From the cell containing the given text, extract its center point as (x, y) coordinate. 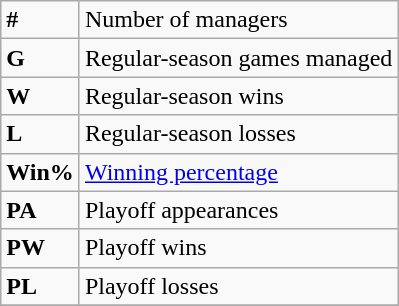
PW (40, 248)
# (40, 20)
Regular-season games managed (238, 58)
Playoff appearances (238, 210)
Playoff losses (238, 286)
L (40, 134)
Playoff wins (238, 248)
Regular-season wins (238, 96)
G (40, 58)
PL (40, 286)
W (40, 96)
Winning percentage (238, 172)
PA (40, 210)
Number of managers (238, 20)
Regular-season losses (238, 134)
Win% (40, 172)
